Provide the [x, y] coordinate of the cell's center where the given text is located.  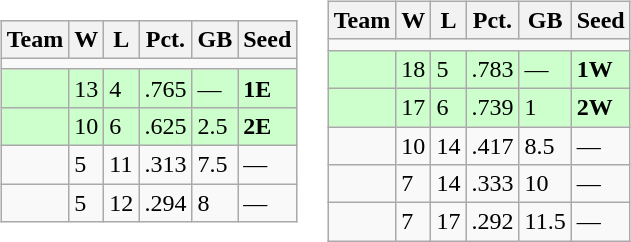
.625 [166, 126]
7.5 [215, 165]
13 [86, 88]
8.5 [545, 145]
.417 [492, 145]
18 [414, 69]
.333 [492, 184]
.294 [166, 203]
11.5 [545, 222]
.783 [492, 69]
8 [215, 203]
.765 [166, 88]
1 [545, 107]
1W [600, 69]
.313 [166, 165]
1E [268, 88]
11 [122, 165]
.292 [492, 222]
.739 [492, 107]
4 [122, 88]
2.5 [215, 126]
12 [122, 203]
2E [268, 126]
2W [600, 107]
